Return (X, Y) of the center of cell containing provided text 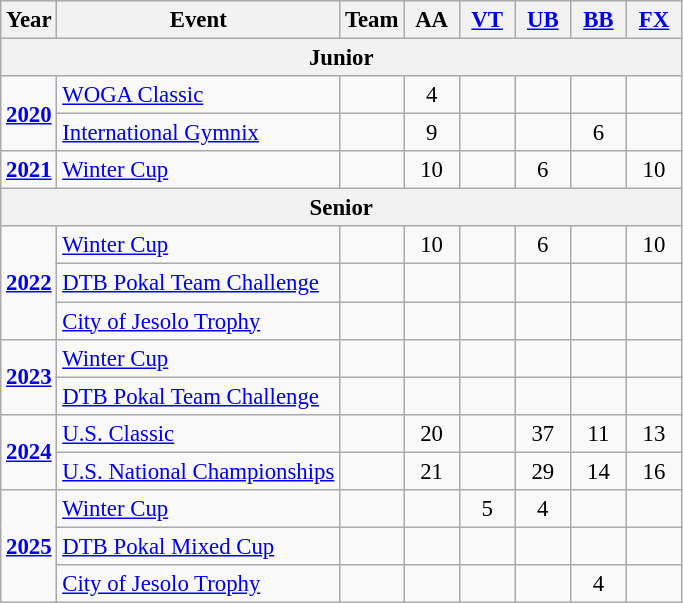
11 (599, 433)
21 (432, 471)
2020 (29, 114)
BB (599, 20)
WOGA Classic (198, 95)
Junior (342, 58)
DTB Pokal Mixed Cup (198, 546)
U.S. Classic (198, 433)
AA (432, 20)
2022 (29, 282)
Team (372, 20)
16 (654, 471)
14 (599, 471)
Event (198, 20)
2021 (29, 170)
FX (654, 20)
37 (543, 433)
UB (543, 20)
5 (487, 509)
U.S. National Championships (198, 471)
2024 (29, 452)
20 (432, 433)
2025 (29, 546)
VT (487, 20)
International Gymnix (198, 133)
13 (654, 433)
Year (29, 20)
9 (432, 133)
Senior (342, 208)
29 (543, 471)
2023 (29, 376)
